Pinpoint the cell where the given text exists, returning its [X, Y] midpoint coordinate. 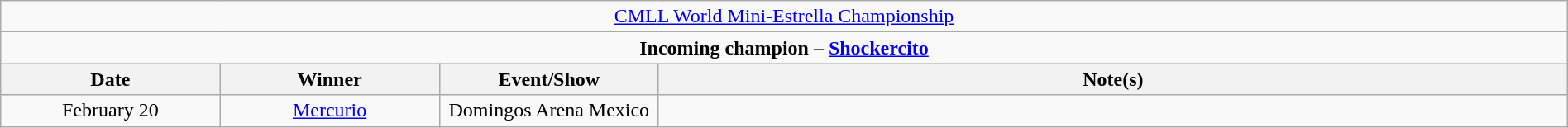
Domingos Arena Mexico [549, 111]
Event/Show [549, 79]
Incoming champion – Shockercito [784, 48]
Note(s) [1113, 79]
Winner [329, 79]
CMLL World Mini-Estrella Championship [784, 17]
Mercurio [329, 111]
Date [111, 79]
February 20 [111, 111]
